Return (X, Y) of the center of cell containing provided text 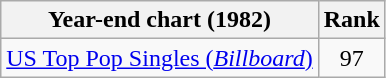
Year-end chart (1982) (160, 20)
US Top Pop Singles (Billboard) (160, 58)
97 (352, 58)
Rank (352, 20)
